Detect which cell encompasses the target text, then output its (X, Y) center coordinate. 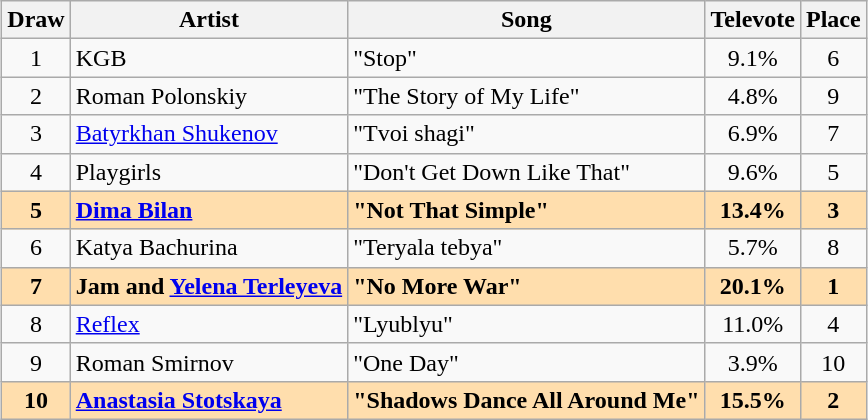
Batyrkhan Shukenov (209, 134)
Dima Bilan (209, 210)
Song (526, 20)
Anastasia Stotskaya (209, 400)
Draw (36, 20)
5.7% (752, 248)
Place (833, 20)
"Lyublyu" (526, 324)
Katya Bachurina (209, 248)
9.1% (752, 58)
Roman Smirnov (209, 362)
"Shadows Dance All Around Me" (526, 400)
Televote (752, 20)
6.9% (752, 134)
"Stop" (526, 58)
3.9% (752, 362)
9.6% (752, 172)
"Teryala tebya" (526, 248)
"No More War" (526, 286)
4.8% (752, 96)
KGB (209, 58)
"Tvoi shagi" (526, 134)
20.1% (752, 286)
"One Day" (526, 362)
Jam and Yelena Terleyeva (209, 286)
Playgirls (209, 172)
Roman Polonskiy (209, 96)
Artist (209, 20)
15.5% (752, 400)
"Don't Get Down Like That" (526, 172)
13.4% (752, 210)
"The Story of My Life" (526, 96)
Reflex (209, 324)
"Not That Simple" (526, 210)
11.0% (752, 324)
